Scan for the cell matching the given text and deliver its (x, y) coordinate at center. 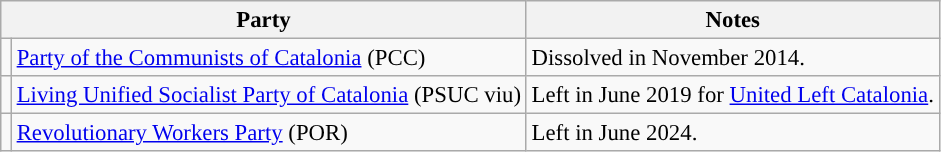
Dissolved in November 2014. (732, 58)
Party of the Communists of Catalonia (PCC) (268, 58)
Revolutionary Workers Party (POR) (268, 133)
Notes (732, 20)
Left in June 2019 for United Left Catalonia. (732, 95)
Living Unified Socialist Party of Catalonia (PSUC viu) (268, 95)
Left in June 2024. (732, 133)
Party (264, 20)
